Locate the cell with the specified text and output its (x, y) center coordinate. 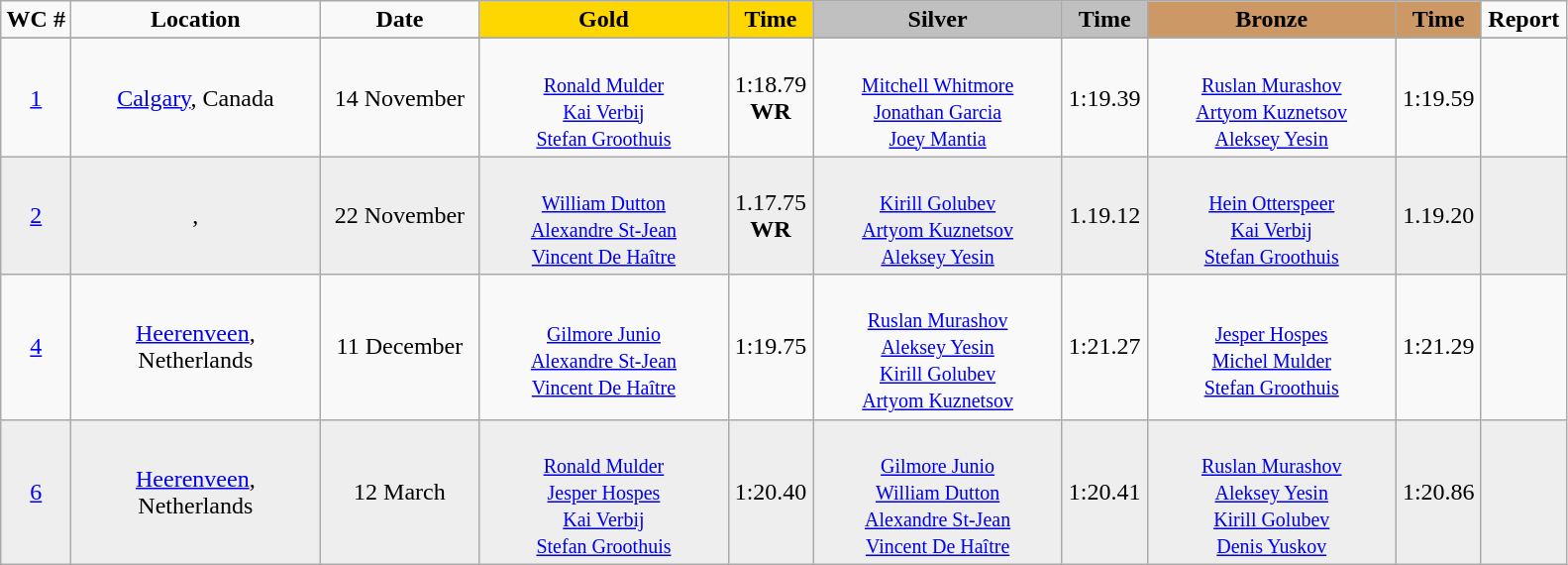
Ruslan MurashovArtyom KuznetsovAleksey Yesin (1272, 97)
Kirill GolubevArtyom KuznetsovAleksey Yesin (937, 216)
12 March (400, 492)
Ronald MulderJesper HospesKai VerbijStefan Groothuis (604, 492)
1:20.40 (771, 492)
1 (36, 97)
Mitchell WhitmoreJonathan GarciaJoey Mantia (937, 97)
1.17.75WR (771, 216)
Hein OtterspeerKai VerbijStefan Groothuis (1272, 216)
1:19.39 (1104, 97)
Ruslan MurashovAleksey YesinKirill GolubevArtyom Kuznetsov (937, 347)
Date (400, 20)
1:20.86 (1438, 492)
6 (36, 492)
Jesper HospesMichel MulderStefan Groothuis (1272, 347)
1.19.20 (1438, 216)
1:19.75 (771, 347)
1:21.29 (1438, 347)
Ronald MulderKai VerbijStefan Groothuis (604, 97)
1:20.41 (1104, 492)
Silver (937, 20)
Ruslan MurashovAleksey YesinKirill GolubevDenis Yuskov (1272, 492)
, (196, 216)
1:19.59 (1438, 97)
Bronze (1272, 20)
WC # (36, 20)
Gold (604, 20)
11 December (400, 347)
22 November (400, 216)
14 November (400, 97)
2 (36, 216)
Calgary, Canada (196, 97)
Location (196, 20)
Gilmore JunioAlexandre St-JeanVincent De Haître (604, 347)
William DuttonAlexandre St-JeanVincent De Haître (604, 216)
1.19.12 (1104, 216)
4 (36, 347)
Report (1523, 20)
1:18.79WR (771, 97)
Gilmore JunioWilliam DuttonAlexandre St-JeanVincent De Haître (937, 492)
1:21.27 (1104, 347)
